Locate the cell with the specified text and output its [X, Y] center coordinate. 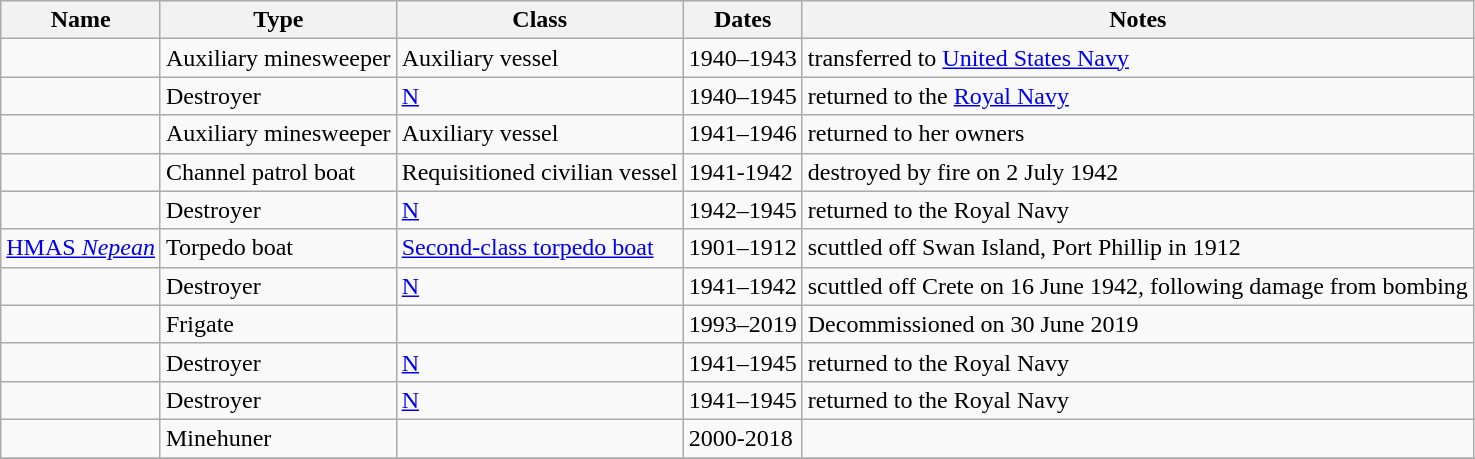
1941-1942 [742, 172]
scuttled off Swan Island, Port Phillip in 1912 [1138, 248]
1941–1942 [742, 286]
Frigate [278, 324]
Name [81, 20]
Requisitioned civilian vessel [540, 172]
HMAS Nepean [81, 248]
1941–1946 [742, 134]
1993–2019 [742, 324]
Type [278, 20]
1940–1945 [742, 96]
Decommissioned on 30 June 2019 [1138, 324]
1940–1943 [742, 58]
Class [540, 20]
Minehuner [278, 438]
transferred to United States Navy [1138, 58]
1901–1912 [742, 248]
Second-class torpedo boat [540, 248]
Channel patrol boat [278, 172]
2000-2018 [742, 438]
Torpedo boat [278, 248]
destroyed by fire on 2 July 1942 [1138, 172]
1942–1945 [742, 210]
scuttled off Crete on 16 June 1942, following damage from bombing [1138, 286]
returned to her owners [1138, 134]
Notes [1138, 20]
Dates [742, 20]
